From the cell containing the given text, extract its center point as (X, Y) coordinate. 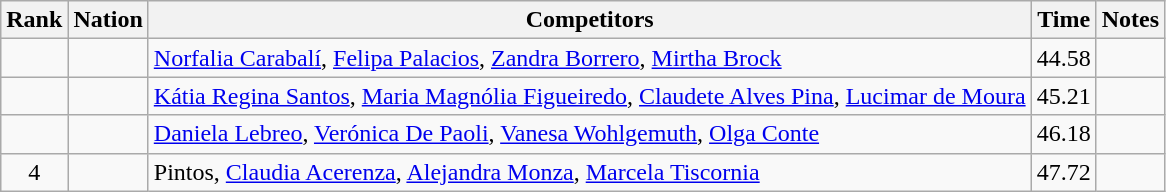
47.72 (1064, 172)
4 (34, 172)
Norfalia Carabalí, Felipa Palacios, Zandra Borrero, Mirtha Brock (590, 58)
Notes (1130, 20)
44.58 (1064, 58)
Pintos, Claudia Acerenza, Alejandra Monza, Marcela Tiscornia (590, 172)
Daniela Lebreo, Verónica De Paoli, Vanesa Wohlgemuth, Olga Conte (590, 134)
Nation (108, 20)
Competitors (590, 20)
45.21 (1064, 96)
Kátia Regina Santos, Maria Magnólia Figueiredo, Claudete Alves Pina, Lucimar de Moura (590, 96)
46.18 (1064, 134)
Time (1064, 20)
Rank (34, 20)
